Output the [X, Y] coordinate of the center of the cell containing the given text.  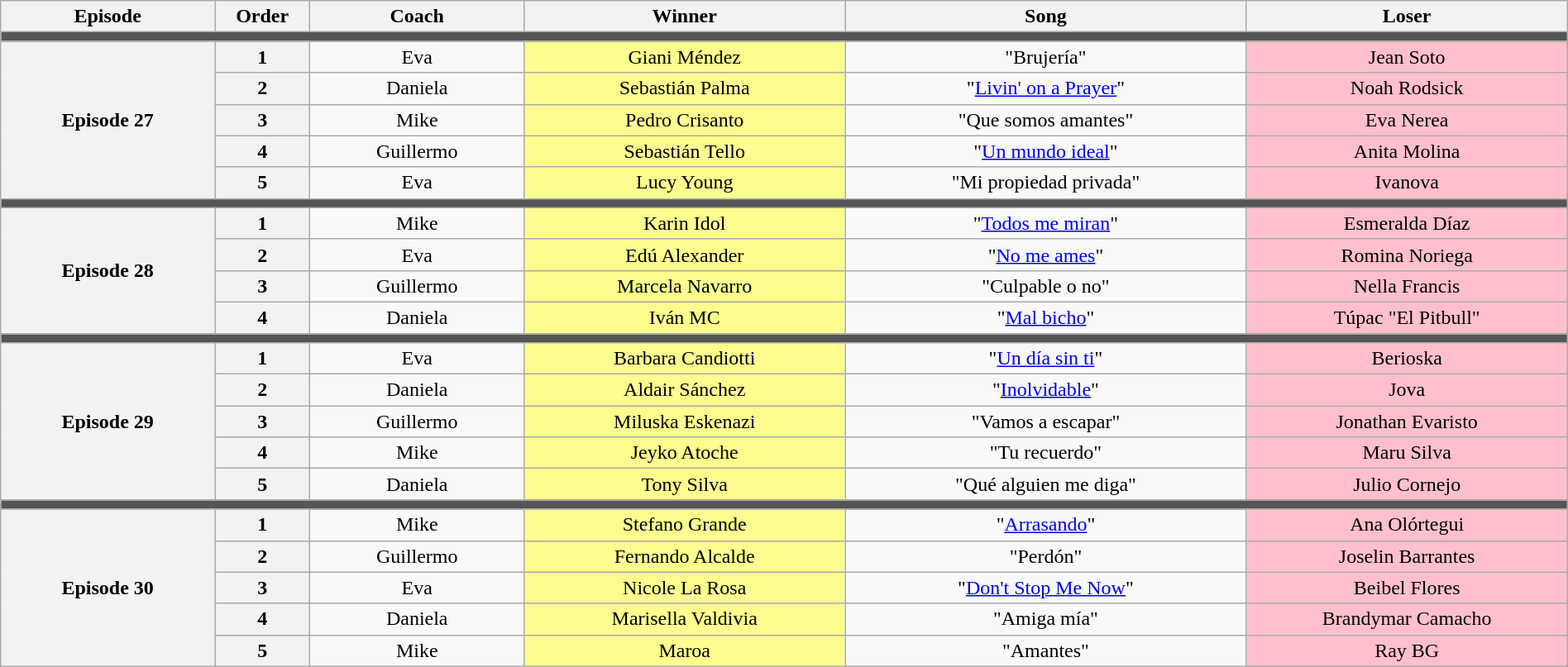
"Qué alguien me diga" [1045, 484]
"Culpable o no" [1045, 286]
Episode 30 [108, 588]
"Vamos a escapar" [1045, 422]
Ana Olórtegui [1407, 525]
"Livin' on a Prayer" [1045, 88]
"Un día sin ti" [1045, 359]
Fernando Alcalde [685, 556]
Tony Silva [685, 484]
Joselin Barrantes [1407, 556]
Marisella Valdivia [685, 619]
Julio Cornejo [1407, 484]
Esmeralda Díaz [1407, 223]
Episode [108, 17]
Jova [1407, 390]
Coach [417, 17]
Jonathan Evaristo [1407, 422]
Nicole La Rosa [685, 588]
"Mal bicho" [1045, 317]
Ray BG [1407, 650]
Maru Silva [1407, 453]
"Arrasando" [1045, 525]
Giani Méndez [685, 57]
Miluska Eskenazi [685, 422]
Iván MC [685, 317]
"Amantes" [1045, 650]
Episode 28 [108, 270]
Karin Idol [685, 223]
"Que somos amantes" [1045, 120]
"Todos me miran" [1045, 223]
"Amiga mía" [1045, 619]
"Un mundo ideal" [1045, 151]
Noah Rodsick [1407, 88]
Episode 29 [108, 422]
Loser [1407, 17]
Sebastián Tello [685, 151]
Pedro Crisanto [685, 120]
Barbara Candiotti [685, 359]
Winner [685, 17]
"Don't Stop Me Now" [1045, 588]
Order [263, 17]
Brandymar Camacho [1407, 619]
Ivanova [1407, 183]
Berioska [1407, 359]
"Tu recuerdo" [1045, 453]
Stefano Grande [685, 525]
Song [1045, 17]
Lucy Young [685, 183]
Túpac "El Pitbull" [1407, 317]
"Mi propiedad privada" [1045, 183]
"Brujería" [1045, 57]
"No me ames" [1045, 255]
Edú Alexander [685, 255]
Beibel Flores [1407, 588]
Nella Francis [1407, 286]
Episode 27 [108, 120]
Aldair Sánchez [685, 390]
Marcela Navarro [685, 286]
Anita Molina [1407, 151]
Jean Soto [1407, 57]
Jeyko Atoche [685, 453]
"Perdón" [1045, 556]
Romina Noriega [1407, 255]
"Inolvidable" [1045, 390]
Maroa [685, 650]
Eva Nerea [1407, 120]
Sebastián Palma [685, 88]
